Capture the cell that displays the provided text and extract its [x, y] central coordinate. 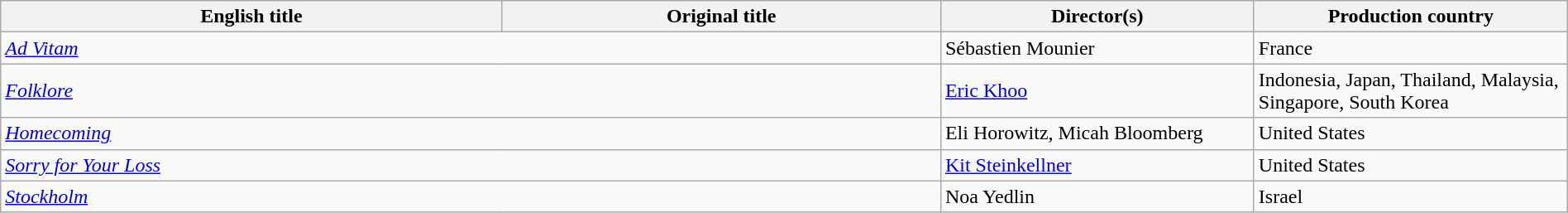
Eric Khoo [1097, 91]
Israel [1411, 196]
Stockholm [471, 196]
Indonesia, Japan, Thailand, Malaysia, Singapore, South Korea [1411, 91]
Homecoming [471, 133]
Ad Vitam [471, 48]
Kit Steinkellner [1097, 165]
Production country [1411, 17]
Noa Yedlin [1097, 196]
Eli Horowitz, Micah Bloomberg [1097, 133]
France [1411, 48]
Folklore [471, 91]
Director(s) [1097, 17]
English title [251, 17]
Original title [721, 17]
Sorry for Your Loss [471, 165]
Sébastien Mounier [1097, 48]
